Scan for the cell matching the given text and deliver its (x, y) coordinate at center. 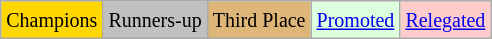
Third Place (259, 20)
Champions (52, 20)
Promoted (356, 20)
Relegated (446, 20)
Runners-up (155, 20)
